Pinpoint the cell where the given text exists, returning its (X, Y) midpoint coordinate. 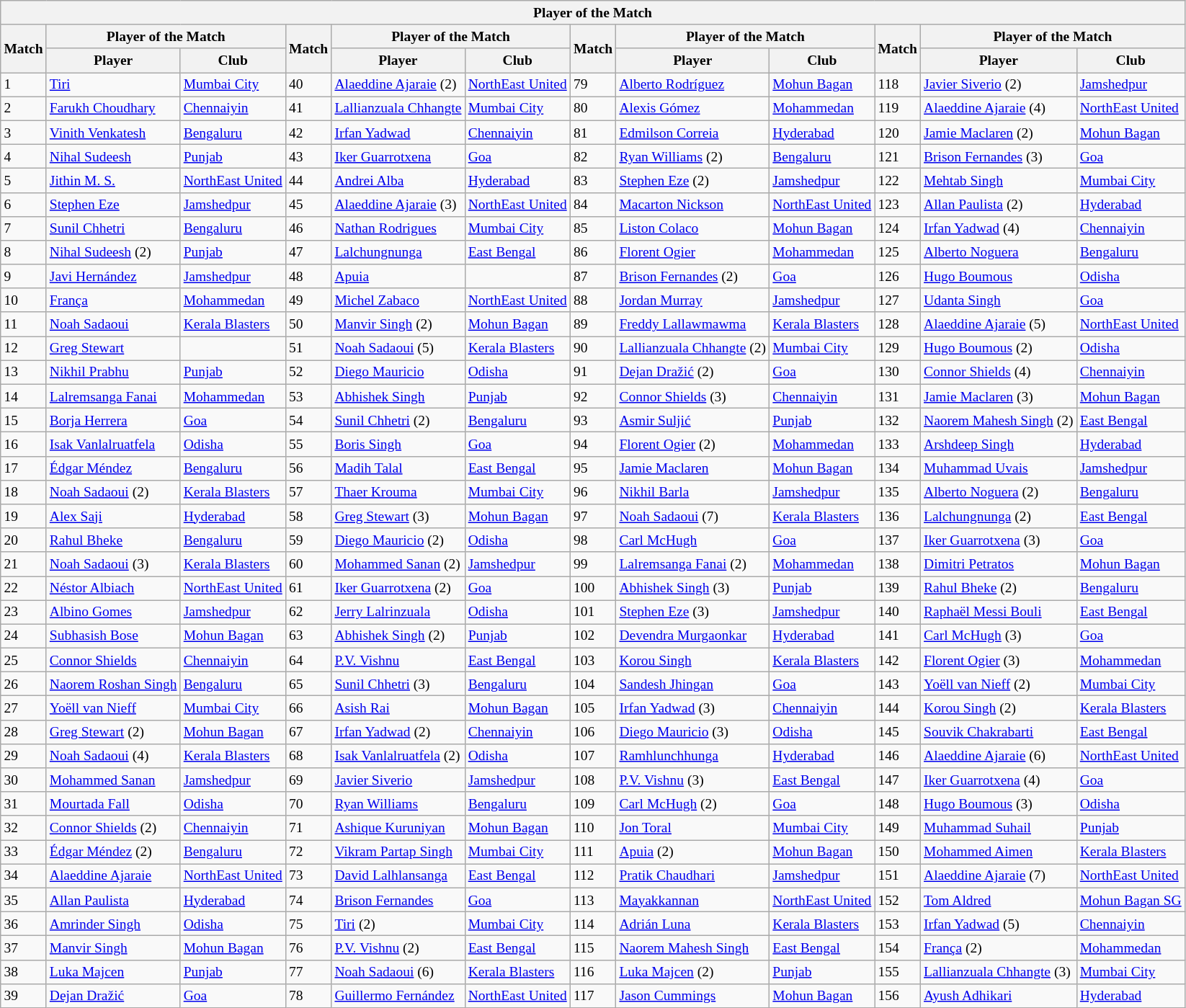
Hugo Boumous (999, 277)
147 (898, 780)
12 (23, 349)
Muhammad Suhail (999, 827)
Ayush Adhikari (999, 996)
Irfan Yadwad (398, 133)
Alaeddine Ajaraie (6) (999, 755)
Mohammed Sanan (2) (398, 563)
Brison Fernandes (398, 899)
62 (308, 612)
156 (898, 996)
80 (592, 108)
Noah Sadaoui (5) (398, 349)
Luka Majcen (2) (693, 971)
Lalchungnunga (398, 252)
Abhishek Singh (398, 396)
55 (308, 444)
Mourtada Fall (113, 804)
149 (898, 827)
Madih Talal (398, 468)
Albino Gomes (113, 612)
Édgar Méndez (113, 468)
Connor Shields (4) (999, 372)
47 (308, 252)
41 (308, 108)
Vinith Venkatesh (113, 133)
61 (308, 588)
Greg Stewart (3) (398, 516)
Javier Siverio (2) (999, 85)
143 (898, 684)
17 (23, 468)
Alex Saji (113, 516)
Noah Sadaoui (4) (113, 755)
48 (308, 277)
Iker Guarrotxena (4) (999, 780)
6 (23, 205)
Alaeddine Ajaraie (4) (999, 108)
84 (592, 205)
51 (308, 349)
11 (23, 324)
100 (592, 588)
67 (308, 732)
90 (592, 349)
141 (898, 635)
107 (592, 755)
135 (898, 491)
37 (23, 948)
Apuia (398, 277)
63 (308, 635)
19 (23, 516)
75 (308, 924)
Alexis Gómez (693, 108)
144 (898, 708)
137 (898, 540)
27 (23, 708)
Mohammed Sanan (113, 780)
Liston Colaco (693, 228)
87 (592, 277)
Irfan Yadwad (2) (398, 732)
24 (23, 635)
127 (898, 300)
116 (592, 971)
151 (898, 876)
Freddy Lallawmawma (693, 324)
128 (898, 324)
Michel Zabaco (398, 300)
Noah Sadaoui (6) (398, 971)
56 (308, 468)
Alaeddine Ajaraie (3) (398, 205)
Mayakkannan (693, 899)
Tiri (2) (398, 924)
Lalchungnunga (2) (999, 516)
Amrinder Singh (113, 924)
44 (308, 180)
França (113, 300)
Alberto Noguera (999, 252)
Yoëll van Nieff (113, 708)
Isak Vanlalruatfela (2) (398, 755)
Allan Paulista (2) (999, 205)
Jon Toral (693, 827)
54 (308, 421)
94 (592, 444)
82 (592, 156)
98 (592, 540)
155 (898, 971)
Farukh Choudhary (113, 108)
Muhammad Uvais (999, 468)
150 (898, 852)
81 (592, 133)
104 (592, 684)
Asmir Suljić (693, 421)
Andrei Alba (398, 180)
139 (898, 588)
Noah Sadaoui (2) (113, 491)
Mohammed Aimen (999, 852)
Stephen Eze (2) (693, 180)
Boris Singh (398, 444)
Rahul Bheke (113, 540)
60 (308, 563)
20 (23, 540)
Manvir Singh (2) (398, 324)
122 (898, 180)
Nathan Rodrigues (398, 228)
5 (23, 180)
Brison Fernandes (2) (693, 277)
72 (308, 852)
Souvik Chakrabarti (999, 732)
154 (898, 948)
1 (23, 85)
Lallianzuala Chhangte (3) (999, 971)
52 (308, 372)
Jordan Murray (693, 300)
145 (898, 732)
Jamie Maclaren (2) (999, 133)
34 (23, 876)
106 (592, 732)
68 (308, 755)
38 (23, 971)
50 (308, 324)
P.V. Vishnu (398, 660)
Rahul Bheke (2) (999, 588)
Carl McHugh (2) (693, 804)
110 (592, 827)
113 (592, 899)
86 (592, 252)
Raphaël Messi Bouli (999, 612)
118 (898, 85)
Édgar Méndez (2) (113, 852)
Thaer Krouma (398, 491)
59 (308, 540)
Devendra Murgaonkar (693, 635)
Macarton Nickson (693, 205)
Korou Singh (693, 660)
53 (308, 396)
Alaeddine Ajaraie (7) (999, 876)
18 (23, 491)
Irfan Yadwad (5) (999, 924)
Sunil Chhetri (113, 228)
Dejan Dražić (2) (693, 372)
112 (592, 876)
2 (23, 108)
Florent Ogier (3) (999, 660)
Jamie Maclaren (3) (999, 396)
26 (23, 684)
117 (592, 996)
114 (592, 924)
Isak Vanlalruatfela (113, 444)
Carl McHugh (3) (999, 635)
32 (23, 827)
111 (592, 852)
97 (592, 516)
69 (308, 780)
121 (898, 156)
146 (898, 755)
Sandesh Jhingan (693, 684)
129 (898, 349)
9 (23, 277)
Luka Majcen (113, 971)
Noah Sadaoui (3) (113, 563)
Hugo Boumous (2) (999, 349)
Alberto Noguera (2) (999, 491)
P.V. Vishnu (3) (693, 780)
96 (592, 491)
71 (308, 827)
Stephen Eze (3) (693, 612)
83 (592, 180)
131 (898, 396)
23 (23, 612)
Nikhil Prabhu (113, 372)
P.V. Vishnu (2) (398, 948)
Ramhlunchhunga (693, 755)
Sunil Chhetri (2) (398, 421)
4 (23, 156)
Noah Sadaoui (113, 324)
Dejan Dražić (113, 996)
125 (898, 252)
120 (898, 133)
Adrián Luna (693, 924)
Diego Mauricio (398, 372)
Carl McHugh (693, 540)
65 (308, 684)
Jerry Lalrinzuala (398, 612)
78 (308, 996)
Arshdeep Singh (999, 444)
Alberto Rodríguez (693, 85)
Ryan Williams (398, 804)
Edmilson Correia (693, 133)
Sunil Chhetri (3) (398, 684)
Nikhil Barla (693, 491)
42 (308, 133)
36 (23, 924)
152 (898, 899)
Florent Ogier (2) (693, 444)
28 (23, 732)
Abhishek Singh (3) (693, 588)
7 (23, 228)
43 (308, 156)
Hugo Boumous (3) (999, 804)
Manvir Singh (113, 948)
102 (592, 635)
Abhishek Singh (2) (398, 635)
Naorem Mahesh Singh (693, 948)
10 (23, 300)
Pratik Chaudhari (693, 876)
Jamie Maclaren (693, 468)
Nihal Sudeesh (2) (113, 252)
Mehtab Singh (999, 180)
124 (898, 228)
Ashique Kuruniyan (398, 827)
Vikram Partap Singh (398, 852)
Iker Guarrotxena (3) (999, 540)
79 (592, 85)
Borja Herrera (113, 421)
31 (23, 804)
Mohun Bagan SG (1131, 899)
Irfan Yadwad (4) (999, 228)
21 (23, 563)
119 (898, 108)
30 (23, 780)
Irfan Yadwad (3) (693, 708)
140 (898, 612)
Alaeddine Ajaraie (5) (999, 324)
66 (308, 708)
148 (898, 804)
105 (592, 708)
Ryan Williams (2) (693, 156)
46 (308, 228)
85 (592, 228)
Greg Stewart (113, 349)
Brison Fernandes (3) (999, 156)
39 (23, 996)
101 (592, 612)
Diego Mauricio (3) (693, 732)
Jithin M. S. (113, 180)
Noah Sadaoui (7) (693, 516)
Naorem Mahesh Singh (2) (999, 421)
Stephen Eze (113, 205)
92 (592, 396)
40 (308, 85)
Néstor Albiach (113, 588)
Alaeddine Ajaraie (113, 876)
Udanta Singh (999, 300)
Tom Aldred (999, 899)
77 (308, 971)
64 (308, 660)
132 (898, 421)
73 (308, 876)
115 (592, 948)
Alaeddine Ajaraie (2) (398, 85)
Apuia (2) (693, 852)
13 (23, 372)
45 (308, 205)
33 (23, 852)
22 (23, 588)
109 (592, 804)
Connor Shields (2) (113, 827)
76 (308, 948)
95 (592, 468)
74 (308, 899)
49 (308, 300)
123 (898, 205)
Dimitri Petratos (999, 563)
130 (898, 372)
136 (898, 516)
58 (308, 516)
Tiri (113, 85)
88 (592, 300)
Javi Hernández (113, 277)
8 (23, 252)
99 (592, 563)
Allan Paulista (113, 899)
15 (23, 421)
Lalremsanga Fanai (2) (693, 563)
Guillermo Fernández (398, 996)
Lalremsanga Fanai (113, 396)
Javier Siverio (398, 780)
16 (23, 444)
57 (308, 491)
3 (23, 133)
Greg Stewart (2) (113, 732)
29 (23, 755)
Naorem Roshan Singh (113, 684)
Florent Ogier (693, 252)
14 (23, 396)
França (2) (999, 948)
David Lalhlansanga (398, 876)
134 (898, 468)
91 (592, 372)
153 (898, 924)
133 (898, 444)
138 (898, 563)
Asish Rai (398, 708)
126 (898, 277)
Jason Cummings (693, 996)
Connor Shields (3) (693, 396)
Lallianzuala Chhangte (398, 108)
142 (898, 660)
103 (592, 660)
Diego Mauricio (2) (398, 540)
108 (592, 780)
Iker Guarrotxena (398, 156)
Nihal Sudeesh (113, 156)
Korou Singh (2) (999, 708)
Lallianzuala Chhangte (2) (693, 349)
Iker Guarrotxena (2) (398, 588)
Connor Shields (113, 660)
25 (23, 660)
35 (23, 899)
70 (308, 804)
Yoëll van Nieff (2) (999, 684)
89 (592, 324)
Subhasish Bose (113, 635)
93 (592, 421)
